Identify which cell holds the provided text, then report its [x, y] central coordinate. 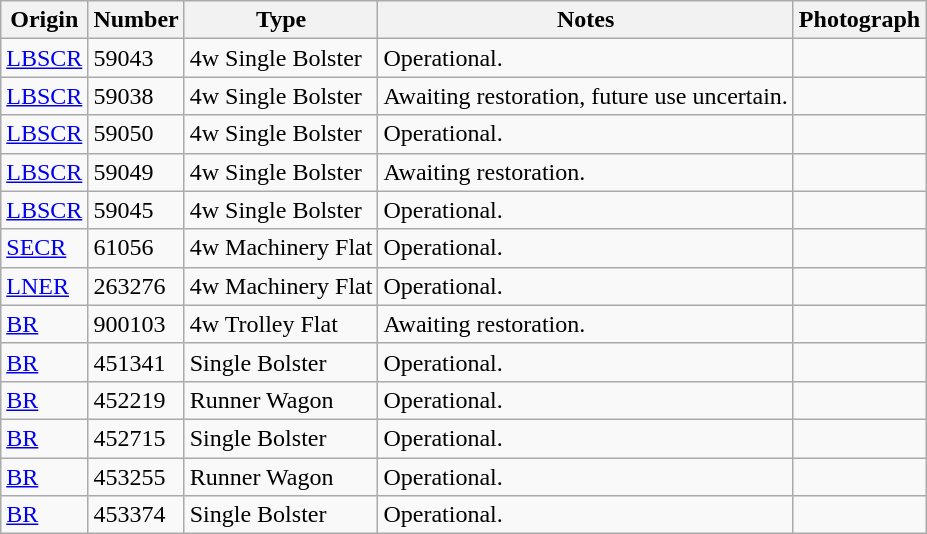
Type [281, 20]
59043 [136, 58]
Number [136, 20]
Notes [586, 20]
451341 [136, 362]
Photograph [859, 20]
263276 [136, 286]
Awaiting restoration, future use uncertain. [586, 96]
59050 [136, 134]
59045 [136, 210]
900103 [136, 324]
453255 [136, 477]
4w Trolley Flat [281, 324]
59049 [136, 172]
452219 [136, 400]
Origin [44, 20]
59038 [136, 96]
61056 [136, 248]
452715 [136, 438]
LNER [44, 286]
SECR [44, 248]
453374 [136, 515]
